Detect which cell encompasses the target text, then output its [x, y] center coordinate. 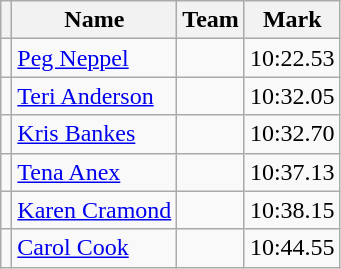
Mark [292, 20]
10:38.15 [292, 210]
Name [94, 20]
Tena Anex [94, 172]
10:37.13 [292, 172]
Karen Cramond [94, 210]
Teri Anderson [94, 96]
Carol Cook [94, 248]
Kris Bankes [94, 134]
Team [211, 20]
10:32.70 [292, 134]
10:32.05 [292, 96]
10:44.55 [292, 248]
10:22.53 [292, 58]
Peg Neppel [94, 58]
